Pinpoint the cell where the given text exists, returning its (x, y) midpoint coordinate. 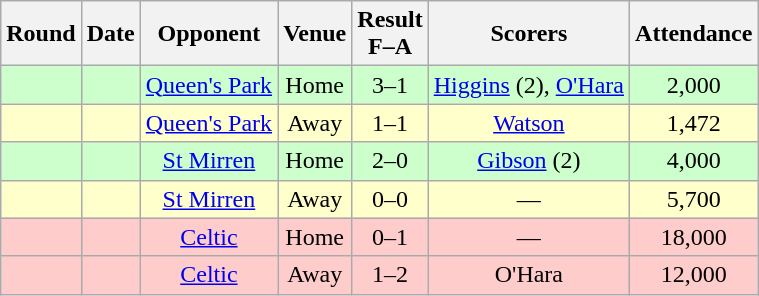
2–0 (390, 161)
18,000 (694, 237)
ResultF–A (390, 34)
O'Hara (528, 275)
Date (110, 34)
Round (41, 34)
1–2 (390, 275)
4,000 (694, 161)
3–1 (390, 85)
1,472 (694, 123)
Venue (315, 34)
0–0 (390, 199)
1–1 (390, 123)
Opponent (208, 34)
Watson (528, 123)
12,000 (694, 275)
2,000 (694, 85)
Attendance (694, 34)
0–1 (390, 237)
5,700 (694, 199)
Higgins (2), O'Hara (528, 85)
Gibson (2) (528, 161)
Scorers (528, 34)
